Capture the cell that displays the provided text and extract its (X, Y) central coordinate. 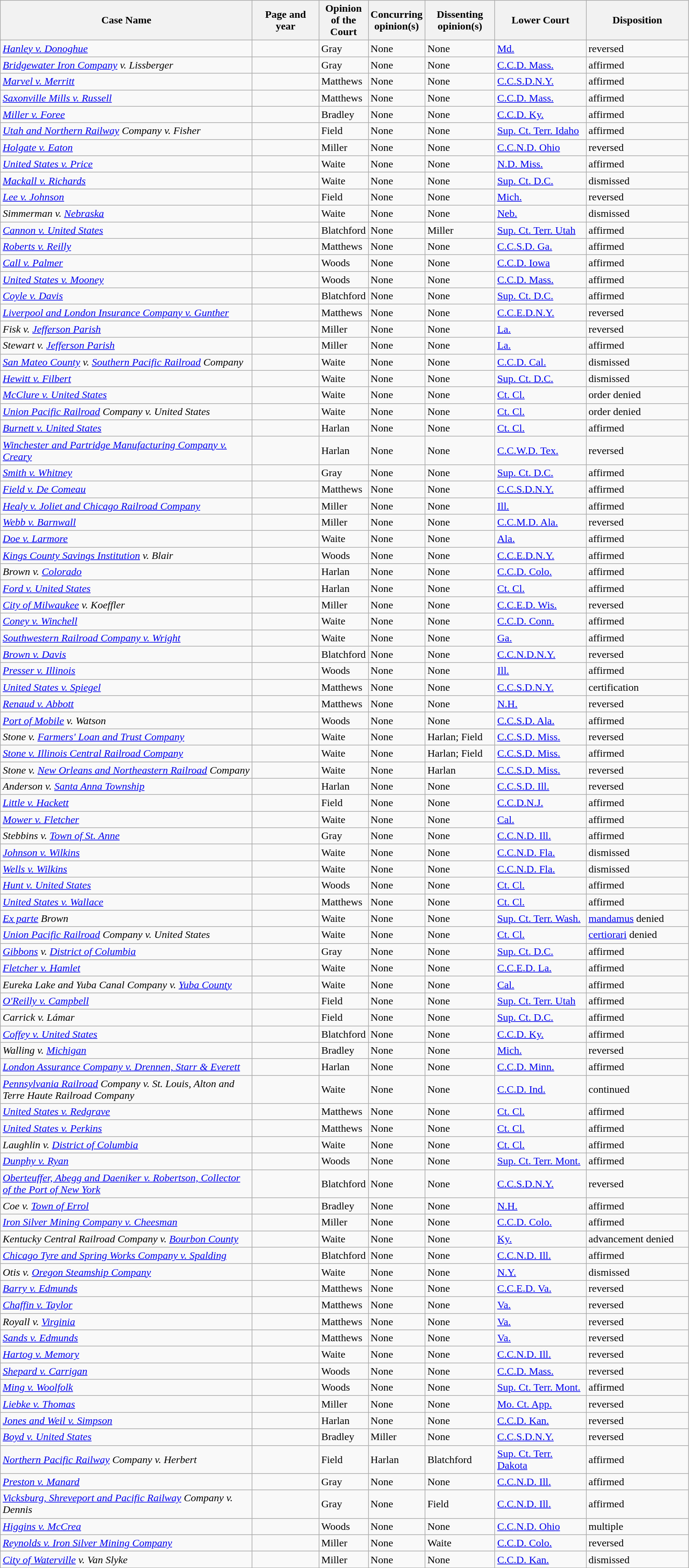
United States v. Mooney (127, 280)
Presser v. Illinois (127, 671)
advancement denied (637, 1239)
Royall v. Virginia (127, 1321)
London Assurance Company v. Drennen, Starr & Everett (127, 1067)
C.C.E.D. La. (540, 968)
Field v. De Comeau (127, 489)
Ming v. Woolfolk (127, 1388)
C.C.S.D. Ill. (540, 787)
Eureka Lake and Yuba Canal Company v. Yuba County (127, 984)
N.D. Miss. (540, 164)
Page and year (286, 20)
Coyle v. Davis (127, 296)
Opinion of the Court (343, 20)
Dissenting opinion(s) (460, 20)
United States v. Price (127, 164)
mandamus denied (637, 918)
C.C.D. Iowa (540, 263)
N.Y. (540, 1272)
Ex parte Brown (127, 918)
United States v. Spiegel (127, 687)
Pennsylvania Railroad Company v. St. Louis, Alton and Terre Haute Railroad Company (127, 1089)
Stebbins v. Town of St. Anne (127, 836)
Chicago Tyre and Spring Works Company v. Spalding (127, 1255)
C.C.N.D.N.Y. (540, 654)
Stone v. Illinois Central Railroad Company (127, 753)
Walling v. Michigan (127, 1051)
Little v. Hackett (127, 803)
United States v. Redgrave (127, 1112)
Simmerman v. Nebraska (127, 213)
Lower Court (540, 20)
Renaud v. Abbott (127, 704)
McClure v. United States (127, 395)
Kentucky Central Railroad Company v. Bourbon County (127, 1239)
United States v. Perkins (127, 1128)
Doe v. Larmore (127, 539)
Sands v. Edmunds (127, 1338)
Otis v. Oregon Steamship Company (127, 1272)
Ala. (540, 539)
Webb v. Barnwall (127, 523)
Laughlin v. District of Columbia (127, 1145)
Hunt v. United States (127, 885)
Boyd v. United States (127, 1437)
Cannon v. United States (127, 230)
Gibbons v. District of Columbia (127, 951)
Anderson v. Santa Anna Township (127, 787)
C.C.S.D. Ala. (540, 720)
Fisk v. Jefferson Parish (127, 329)
O'Reilly v. Campbell (127, 1001)
C.C.D. Minn. (540, 1067)
Sup. Ct. Terr. Dakota (540, 1460)
San Mateo County v. Southern Pacific Railroad Company (127, 362)
Stone v. Farmers' Loan and Trust Company (127, 737)
certiorari denied (637, 935)
C.C.S.D. Ga. (540, 247)
Southwestern Railroad Company v. Wright (127, 638)
Disposition (637, 20)
Kings County Savings Institution v. Blair (127, 555)
Liverpool and London Insurance Company v. Gunther (127, 313)
Healy v. Joliet and Chicago Railroad Company (127, 506)
Saxonville Mills v. Russell (127, 98)
Mower v. Fletcher (127, 820)
Shepard v. Carrigan (127, 1371)
C.C.D.N.J. (540, 803)
Hartog v. Memory (127, 1355)
C.C.D. Ind. (540, 1089)
Liebke v. Thomas (127, 1404)
Coffey v. United States (127, 1034)
Case Name (127, 20)
Bridgewater Iron Company v. Lissberger (127, 65)
Concurring opinion(s) (396, 20)
Higgins v. McCrea (127, 1526)
Stone v. New Orleans and Northeastern Railroad Company (127, 770)
Marvel v. Merritt (127, 82)
C.C.D. Conn. (540, 621)
Northern Pacific Railway Company v. Herbert (127, 1460)
Chaffin v. Taylor (127, 1305)
Carrick v. Lámar (127, 1017)
continued (637, 1089)
Oberteuffer, Abegg and Daeniker v. Robertson, Collector of the Port of New York (127, 1184)
Utah and Northern Railway Company v. Fisher (127, 131)
Lee v. Johnson (127, 197)
Barry v. Edmunds (127, 1288)
Brown v. Davis (127, 654)
Mackall v. Richards (127, 180)
C.C.W.D. Tex. (540, 450)
Holgate v. Eaton (127, 147)
multiple (637, 1526)
Jones and Weil v. Simpson (127, 1421)
C.C.E.D. Va. (540, 1288)
Miller v. Foree (127, 114)
Vicksburg, Shreveport and Pacific Railway Company v. Dennis (127, 1504)
City of Waterville v. Van Slyke (127, 1559)
Stewart v. Jefferson Parish (127, 346)
Dunphy v. Ryan (127, 1161)
Roberts v. Reilly (127, 247)
Call v. Palmer (127, 263)
Brown v. Colorado (127, 572)
Mo. Ct. App. (540, 1404)
Coney v. Winchell (127, 621)
Ford v. United States (127, 588)
Neb. (540, 213)
Hewitt v. Filbert (127, 379)
certification (637, 687)
Iron Silver Mining Company v. Cheesman (127, 1222)
Fletcher v. Hamlet (127, 968)
Wells v. Wilkins (127, 869)
Smith v. Whitney (127, 473)
Burnett v. United States (127, 428)
Hanley v. Donoghue (127, 49)
Johnson v. Wilkins (127, 853)
Port of Mobile v. Watson (127, 720)
Md. (540, 49)
Sup. Ct. Terr. Wash. (540, 918)
United States v. Wallace (127, 902)
Preston v. Manard (127, 1482)
Sup. Ct. Terr. Idaho (540, 131)
C.C.D. Cal. (540, 362)
City of Milwaukee v. Koeffler (127, 605)
Coe v. Town of Errol (127, 1206)
Reynolds v. Iron Silver Mining Company (127, 1543)
Winchester and Partridge Manufacturing Company v. Creary (127, 450)
Ga. (540, 638)
C.C.E.D. Wis. (540, 605)
Ky. (540, 1239)
C.C.M.D. Ala. (540, 523)
